Find where the given text appears and provide that cell's center as [x, y] coordinate. 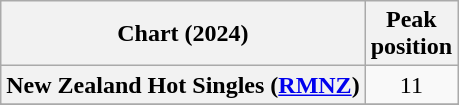
Chart (2024) [183, 34]
11 [411, 85]
Peakposition [411, 34]
New Zealand Hot Singles (RMNZ) [183, 85]
